Return the [X, Y] coordinate for the center point of the cell that contains the specified text.  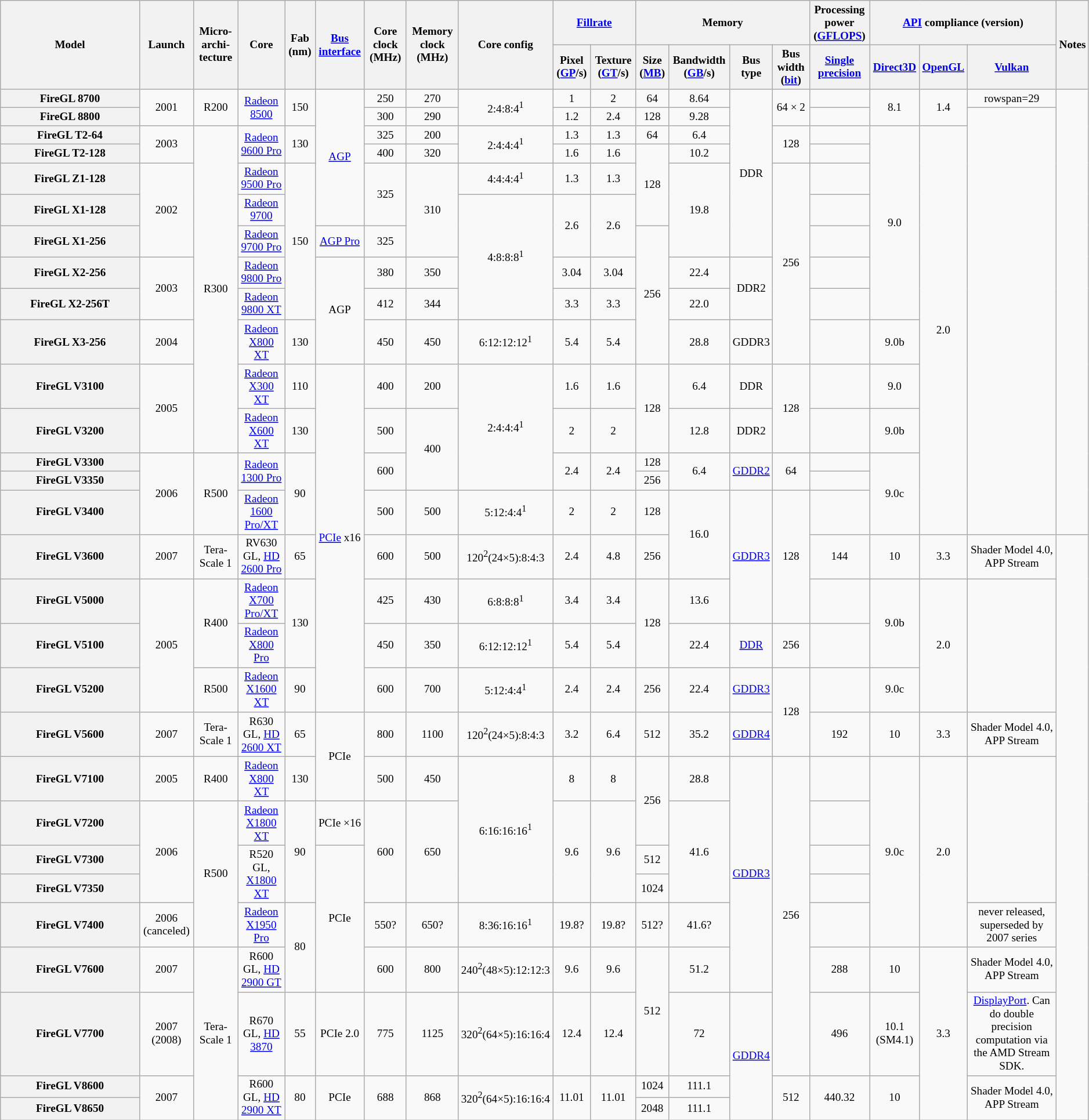
FireGL X2-256 [70, 273]
Size (MB) [652, 67]
310 [432, 209]
Core clock (MHz) [385, 45]
270 [432, 99]
Radeon X600 XT [261, 430]
1.4 [943, 108]
R630 GL, HD 2600 XT [261, 734]
10.1 (SM4.1) [895, 1034]
22.0 [699, 304]
Memory clock (MHz) [432, 45]
2402(48×5):12:12:3 [505, 970]
440.32 [840, 1097]
FireGL V7700 [70, 1034]
R300 [215, 289]
300 [385, 117]
110 [300, 386]
Radeon X300 XT [261, 386]
FireGL V7400 [70, 926]
496 [840, 1034]
41.6? [699, 926]
Bandwidth (GB/s) [699, 67]
rowspan=29 [1012, 99]
Radeon 1300 Pro [261, 471]
FireGL X3-256 [70, 342]
Bus interface [340, 45]
RV630 GL, HD 2600 Pro [261, 557]
35.2 [699, 734]
Radeon 9800 XT [261, 304]
PCIe x16 [340, 538]
Direct3D [895, 67]
FireGL V7100 [70, 778]
1 [571, 99]
Radeon 9500 Pro [261, 178]
Model [70, 45]
550? [385, 926]
GDDR2 [751, 471]
380 [385, 273]
8.64 [699, 99]
700 [432, 690]
FireGL V3400 [70, 512]
2006 (canceled) [166, 926]
344 [432, 304]
72 [699, 1034]
1100 [432, 734]
R200 [215, 108]
Radeon 1600 Pro/XT [261, 512]
1.2 [571, 117]
64 × 2 [791, 108]
Radeon X700 Pro/XT [261, 601]
2:4:8:41 [505, 108]
Memory [723, 23]
41.6 [699, 852]
Launch [166, 45]
12.8 [699, 430]
Fillrate [594, 23]
OpenGL [943, 67]
288 [840, 970]
775 [385, 1034]
AGP Pro [340, 241]
430 [432, 601]
10.2 [699, 154]
FireGL V7350 [70, 889]
868 [432, 1097]
FireGL V7300 [70, 860]
FireGL V3100 [70, 386]
9.28 [699, 117]
FireGL V5600 [70, 734]
3.2 [571, 734]
13.6 [699, 601]
Bus type [751, 67]
Texture (GT/s) [613, 67]
2002 [166, 209]
320 [432, 154]
4.8 [613, 557]
2007 (2008) [166, 1034]
51.2 [699, 970]
Single precision [840, 67]
650 [432, 852]
R670 GL, HD 3870 [261, 1034]
FireGL V5200 [70, 690]
FireGL V3350 [70, 481]
FireGL 8800 [70, 117]
Radeon 9700 Pro [261, 241]
Vulkan [1012, 67]
250 [385, 99]
Core [261, 45]
PCIe ×16 [340, 824]
425 [385, 601]
Processing power(GFLOPS) [840, 23]
290 [432, 117]
8.1 [895, 108]
Notes [1072, 45]
FireGL V5100 [70, 645]
Radeon X1950 Pro [261, 926]
FireGL V3600 [70, 557]
Core config [505, 45]
1125 [432, 1034]
2001 [166, 108]
192 [840, 734]
DisplayPort. Can do double precision computation via the AMD Stream SDK. [1012, 1034]
FireGL V8600 [70, 1086]
Radeon X800 Pro [261, 645]
FireGL 8700 [70, 99]
PCIe 2.0 [340, 1034]
FireGL X2-256T [70, 304]
FireGL Z1-128 [70, 178]
FireGL V7200 [70, 824]
Radeon 9700 [261, 210]
512? [652, 926]
FireGL X1-128 [70, 210]
R520 GL, X1800 XT [261, 873]
Radeon 9600 Pro [261, 144]
16.0 [699, 534]
R600 GL, HD 2900 XT [261, 1097]
650? [432, 926]
FireGL V7600 [70, 970]
4:4:4:41 [505, 178]
412 [385, 304]
FireGL V5000 [70, 601]
Bus width (bit) [791, 67]
FireGL V3300 [70, 462]
688 [385, 1097]
4:8:8:81 [505, 258]
6:16:16:161 [505, 829]
R600 GL, HD 2900 GT [261, 970]
FireGL X1-256 [70, 241]
Radeon X1600 XT [261, 690]
144 [840, 557]
FireGL V8650 [70, 1108]
55 [300, 1034]
6:8:8:81 [505, 601]
API compliance (version) [963, 23]
Micro-archi-tecture [215, 45]
Radeon X1800 XT [261, 824]
FireGL V3200 [70, 430]
2004 [166, 342]
8:36:16:161 [505, 926]
Fab (nm) [300, 45]
Pixel (GP/s) [571, 67]
19.8 [699, 209]
2048 [652, 1108]
FireGL T2-64 [70, 135]
never released, superseded by 2007 series [1012, 926]
FireGL T2-128 [70, 154]
Radeon 9800 Pro [261, 273]
Radeon 8500 [261, 108]
